Capture the cell that displays the provided text and extract its (X, Y) central coordinate. 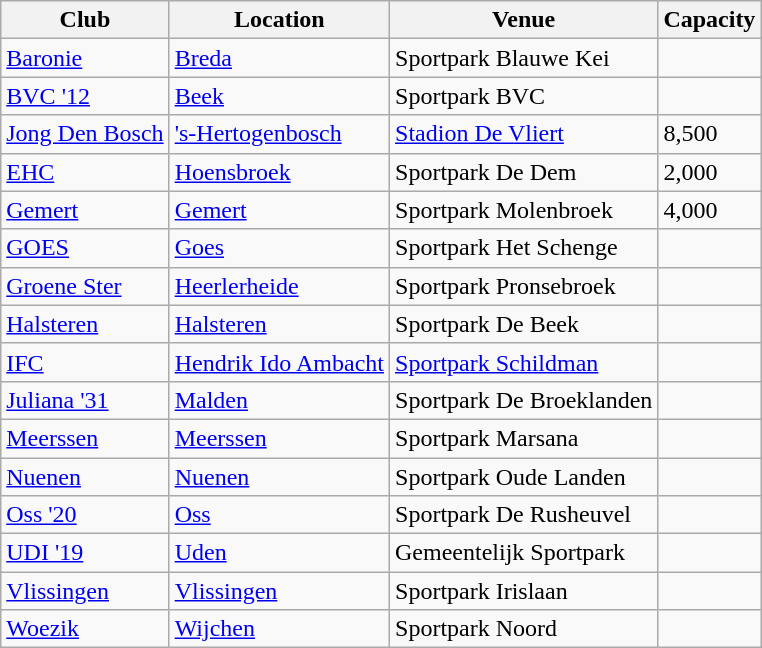
Sportpark Marsana (524, 438)
Hendrik Ido Ambacht (279, 362)
Uden (279, 553)
IFC (85, 362)
Baronie (85, 58)
BVC '12 (85, 96)
Breda (279, 58)
4,000 (710, 210)
Sportpark Schildman (524, 362)
Sportpark BVC (524, 96)
Wijchen (279, 629)
Hoensbroek (279, 172)
Venue (524, 20)
Sportpark Blauwe Kei (524, 58)
Heerlerheide (279, 286)
Sportpark De Beek (524, 324)
Location (279, 20)
Sportpark Noord (524, 629)
Sportpark Irislaan (524, 591)
Stadion De Vliert (524, 134)
UDI '19 (85, 553)
Sportpark Oude Landen (524, 477)
Oss '20 (85, 515)
Capacity (710, 20)
2,000 (710, 172)
Sportpark De Dem (524, 172)
Goes (279, 248)
Gemeentelijk Sportpark (524, 553)
Beek (279, 96)
Malden (279, 400)
Woezik (85, 629)
Groene Ster (85, 286)
Sportpark Pronsebroek (524, 286)
Sportpark Het Schenge (524, 248)
Sportpark Molenbroek (524, 210)
EHC (85, 172)
Sportpark De Rusheuvel (524, 515)
Sportpark De Broeklanden (524, 400)
Oss (279, 515)
Juliana '31 (85, 400)
Club (85, 20)
8,500 (710, 134)
's-Hertogenbosch (279, 134)
GOES (85, 248)
Jong Den Bosch (85, 134)
